Identify which cell holds the provided text, then report its [X, Y] central coordinate. 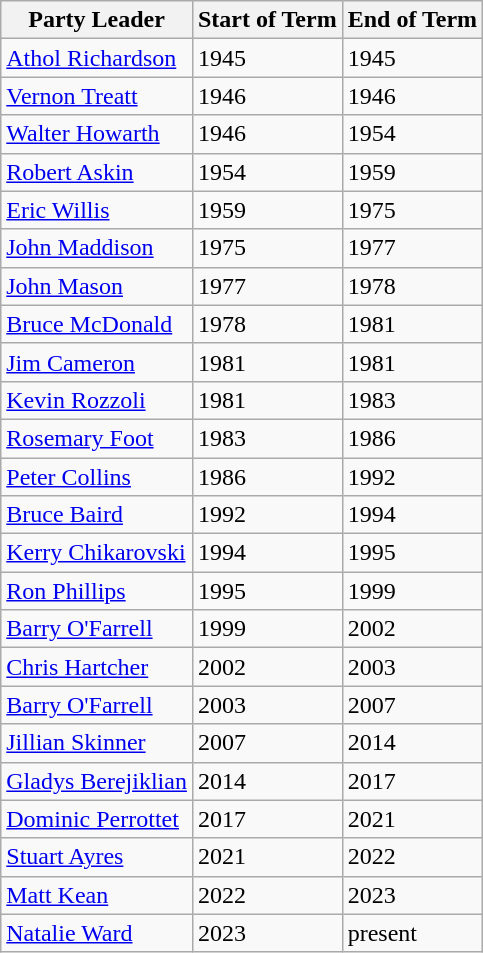
Start of Term [267, 20]
Eric Willis [97, 210]
Vernon Treatt [97, 96]
John Maddison [97, 248]
Peter Collins [97, 477]
End of Term [412, 20]
Kerry Chikarovski [97, 553]
Kevin Rozzoli [97, 400]
Natalie Ward [97, 933]
Bruce Baird [97, 515]
John Mason [97, 286]
Matt Kean [97, 895]
Gladys Berejiklian [97, 781]
Ron Phillips [97, 591]
Chris Hartcher [97, 667]
Rosemary Foot [97, 438]
Bruce McDonald [97, 324]
Dominic Perrottet [97, 819]
Jim Cameron [97, 362]
Stuart Ayres [97, 857]
Athol Richardson [97, 58]
Robert Askin [97, 172]
Jillian Skinner [97, 743]
Party Leader [97, 20]
Walter Howarth [97, 134]
present [412, 933]
